Search for the cell housing the specified text and yield its [x, y] center coordinate. 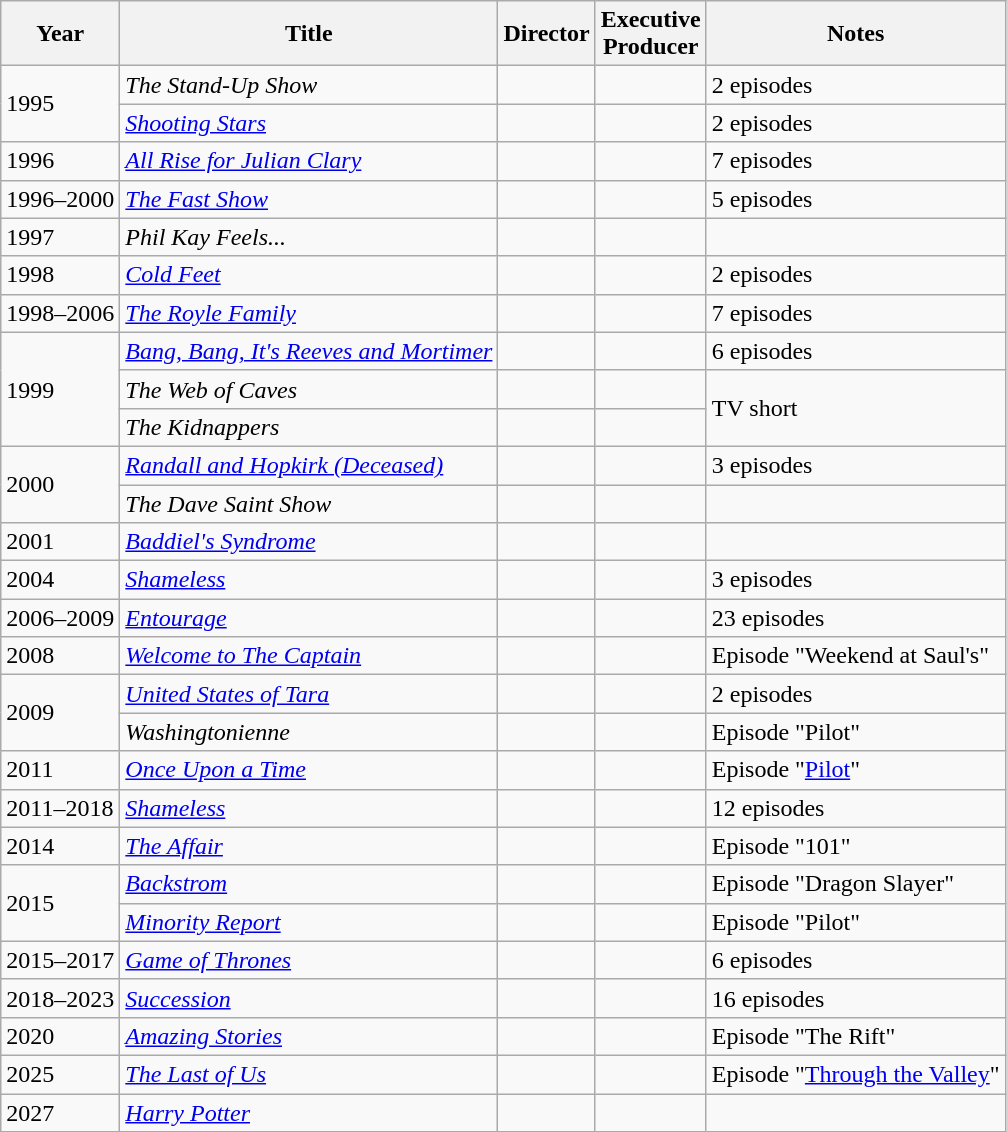
Shooting Stars [309, 123]
12 episodes [856, 808]
TV short [856, 408]
Bang, Bang, It's Reeves and Mortimer [309, 351]
Washingtonienne [309, 732]
1997 [60, 237]
United States of Tara [309, 694]
Succession [309, 998]
Title [309, 34]
2009 [60, 713]
2025 [60, 1074]
ExecutiveProducer [650, 34]
2008 [60, 656]
16 episodes [856, 998]
The Dave Saint Show [309, 503]
Director [546, 34]
1996–2000 [60, 199]
The Last of Us [309, 1074]
Cold Feet [309, 275]
2004 [60, 580]
Harry Potter [309, 1113]
Randall and Hopkirk (Deceased) [309, 465]
1999 [60, 389]
1998–2006 [60, 313]
Episode "Dragon Slayer" [856, 884]
23 episodes [856, 618]
2020 [60, 1036]
2027 [60, 1113]
Phil Kay Feels... [309, 237]
Entourage [309, 618]
Backstrom [309, 884]
2001 [60, 542]
The Web of Caves [309, 389]
Episode "The Rift" [856, 1036]
The Royle Family [309, 313]
Episode "Through the Valley" [856, 1074]
Episode "Weekend at Saul's" [856, 656]
Baddiel's Syndrome [309, 542]
Amazing Stories [309, 1036]
The Fast Show [309, 199]
2000 [60, 484]
The Stand-Up Show [309, 85]
All Rise for Julian Clary [309, 161]
2011 [60, 770]
1998 [60, 275]
Year [60, 34]
Episode "101" [856, 846]
2014 [60, 846]
2015–2017 [60, 960]
Game of Thrones [309, 960]
2015 [60, 903]
2011–2018 [60, 808]
Once Upon a Time [309, 770]
1995 [60, 104]
Minority Report [309, 922]
5 episodes [856, 199]
The Affair [309, 846]
The Kidnappers [309, 427]
2006–2009 [60, 618]
Notes [856, 34]
2018–2023 [60, 998]
1996 [60, 161]
Welcome to The Captain [309, 656]
